Scan for the cell matching the given text and deliver its [X, Y] coordinate at center. 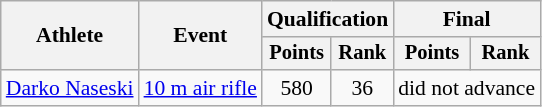
580 [296, 88]
Qualification [328, 19]
Event [200, 36]
did not advance [466, 88]
36 [362, 88]
Darko Naseski [70, 88]
Final [466, 19]
Athlete [70, 36]
10 m air rifle [200, 88]
